From the cell containing the given text, extract its center point as (x, y) coordinate. 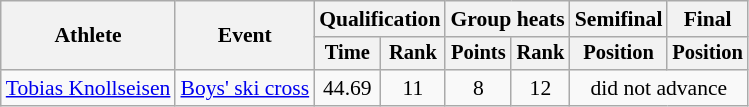
Group heats (507, 19)
8 (478, 88)
11 (412, 88)
Boys' ski cross (244, 88)
44.69 (347, 88)
Qualification (380, 19)
Tobias Knollseisen (88, 88)
Semifinal (619, 19)
Athlete (88, 36)
Final (707, 19)
Event (244, 36)
did not advance (659, 88)
Points (478, 54)
Time (347, 54)
12 (540, 88)
